Identify which cell holds the provided text, then report its (x, y) central coordinate. 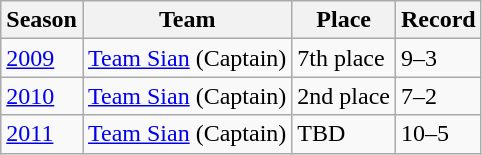
2010 (42, 96)
Team (186, 20)
Season (42, 20)
10–5 (439, 134)
2nd place (344, 96)
9–3 (439, 58)
7th place (344, 58)
2011 (42, 134)
Record (439, 20)
Place (344, 20)
2009 (42, 58)
TBD (344, 134)
7–2 (439, 96)
